Determine the [X, Y] coordinate at the center of the cell enclosing the given text.  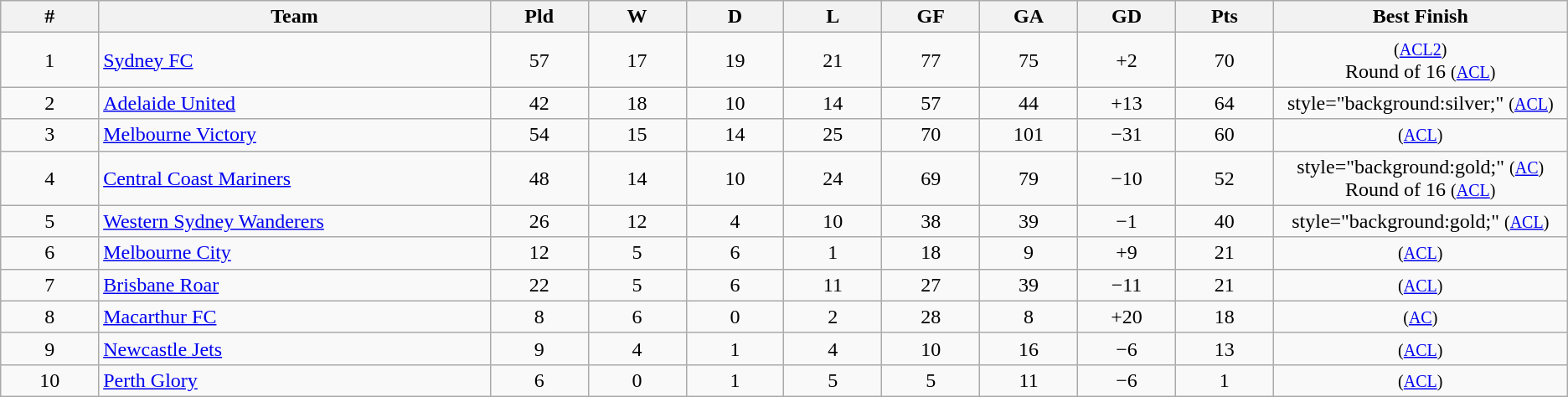
3 [50, 135]
+13 [1127, 103]
Perth Glory [295, 380]
# [50, 17]
48 [539, 178]
Newcastle Jets [295, 348]
Melbourne Victory [295, 135]
Best Finish [1421, 17]
style="background:gold;" (ACL) [1421, 221]
27 [931, 285]
Central Coast Mariners [295, 178]
Brisbane Roar [295, 285]
79 [1029, 178]
+9 [1127, 253]
28 [931, 317]
Western Sydney Wanderers [295, 221]
style="background:gold;" (AC) Round of 16 (ACL) [1421, 178]
−1 [1127, 221]
D [735, 17]
22 [539, 285]
(ACL2) Round of 16 (ACL) [1421, 60]
Pts [1225, 17]
69 [931, 178]
38 [931, 221]
L [833, 17]
17 [637, 60]
40 [1225, 221]
style="background:silver;" (ACL) [1421, 103]
64 [1225, 103]
52 [1225, 178]
7 [50, 285]
Melbourne City [295, 253]
26 [539, 221]
−31 [1127, 135]
Team [295, 17]
+2 [1127, 60]
Macarthur FC [295, 317]
44 [1029, 103]
GA [1029, 17]
25 [833, 135]
Pld [539, 17]
19 [735, 60]
101 [1029, 135]
+20 [1127, 317]
−11 [1127, 285]
16 [1029, 348]
54 [539, 135]
24 [833, 178]
−10 [1127, 178]
77 [931, 60]
42 [539, 103]
75 [1029, 60]
GD [1127, 17]
60 [1225, 135]
Adelaide United [295, 103]
13 [1225, 348]
15 [637, 135]
Sydney FC [295, 60]
W [637, 17]
(AC) [1421, 317]
GF [931, 17]
